Locate the cell with the specified text and output its (X, Y) center coordinate. 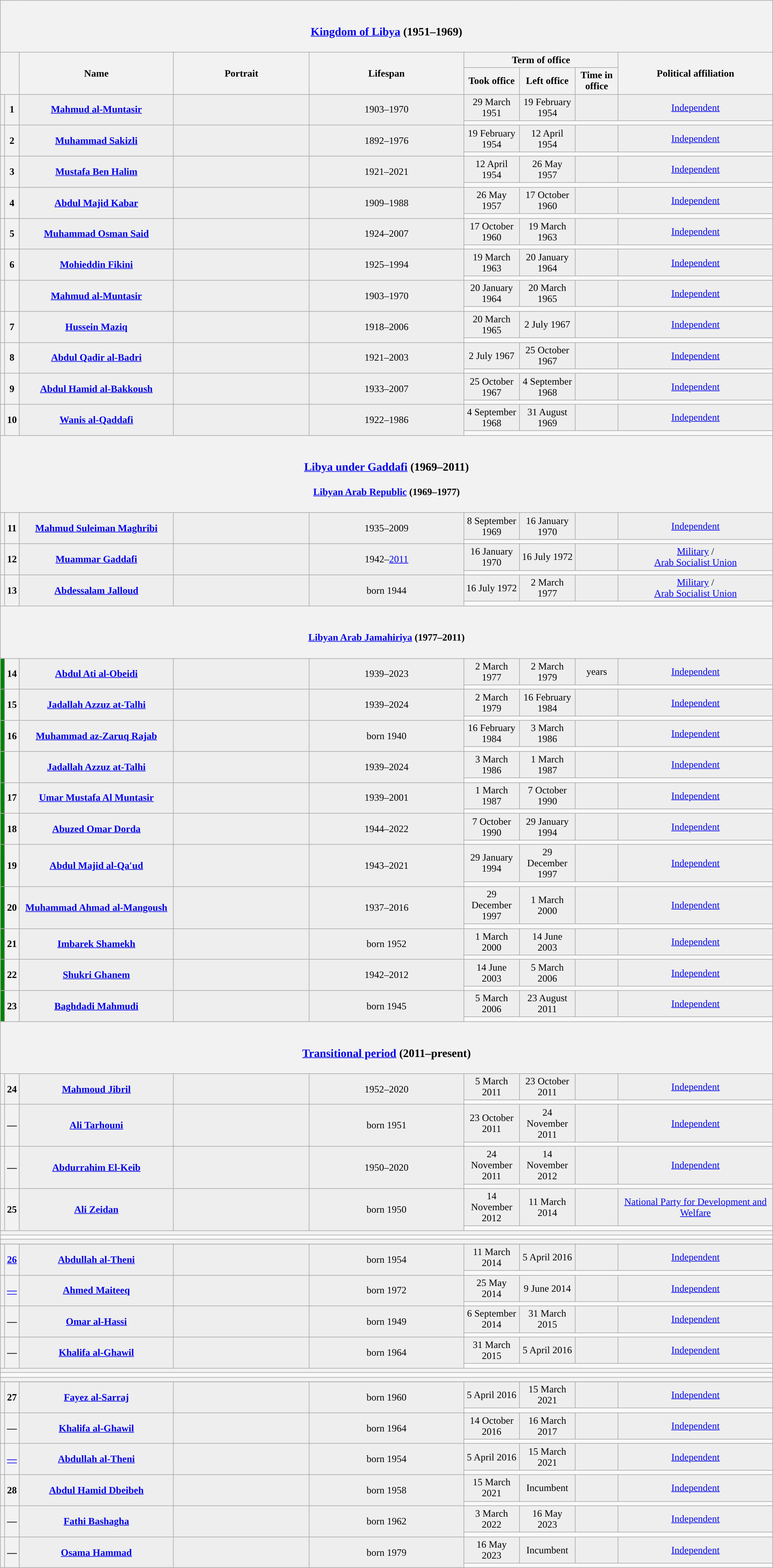
Abdul Ati al-Obeidi (96, 674)
19 (12, 865)
1943–2021 (386, 865)
Baghdadi Mahmudi (96, 1006)
28 (12, 1490)
born 1958 (386, 1490)
1918–2006 (386, 327)
Political affiliation (696, 73)
born 1944 (386, 590)
31 August 1969 (547, 417)
1939–2023 (386, 674)
Fayez al-Sarraj (96, 1397)
5 (12, 234)
18 (12, 829)
Took office (492, 81)
Lifespan (386, 73)
Abdul Hamid al-Bakkoush (96, 389)
Fathi Bashagha (96, 1521)
1909–1988 (386, 203)
1921–2021 (386, 172)
17 (12, 798)
1892–1976 (386, 141)
1950–2020 (386, 1167)
Osama Hammad (96, 1552)
14 October 2016 (492, 1426)
Mahmoud Jibril (96, 1089)
Abdul Qadir al-Badri (96, 358)
7 (12, 327)
years (597, 672)
1937–2016 (386, 908)
1942–2011 (386, 559)
22 (12, 975)
14 (12, 674)
1935–2009 (386, 528)
1939–2001 (386, 798)
born 1952 (386, 944)
Ali Zeidan (96, 1209)
10 (12, 420)
Hussein Maziq (96, 327)
Muammar Gaddafi (96, 559)
Transitional period (2011–present) (386, 1047)
27 (12, 1397)
National Party for Development and Welfare (696, 1207)
12 (12, 559)
born 1940 (386, 736)
1944–2022 (386, 829)
20 (12, 908)
9 June 2014 (547, 1288)
9 (12, 389)
1922–1986 (386, 420)
Abdul Majid al-Qa′ud (96, 865)
8 September 1969 (492, 526)
Muhammad Sakizli (96, 141)
Left office (547, 81)
Muhammad Osman Said (96, 234)
Libya under Gaddafi (1969–2011)Libyan Arab Republic (1969–1977) (386, 474)
Portrait (241, 73)
Mustafa Ben Halim (96, 172)
1924–2007 (386, 234)
Ali Tarhouni (96, 1125)
8 (12, 358)
Kingdom of Libya (1951–1969) (386, 26)
Ahmed Maiteeq (96, 1291)
Name (96, 73)
15 (12, 705)
6 September 2014 (492, 1319)
1921–2003 (386, 358)
6 (12, 265)
Shukri Ghanem (96, 975)
born 1945 (386, 1006)
Term of office (541, 60)
25 May 2014 (492, 1288)
Imbarek Shamekh (96, 944)
Abdurrahim El-Keib (96, 1167)
3 March 2022 (492, 1519)
Abdul Hamid Dbeibeh (96, 1490)
2 (12, 141)
Umar Mustafa Al Muntasir (96, 798)
16 (12, 736)
4 (12, 203)
born 1962 (386, 1521)
1925–1994 (386, 265)
5 March 2011 (492, 1086)
11 (12, 528)
29 March 1951 (492, 108)
Mahmud Suleiman Maghribi (96, 528)
born 1960 (386, 1397)
21 (12, 944)
born 1951 (386, 1125)
Muhammad az-Zaruq Rajab (96, 736)
Omar al-Hassi (96, 1321)
1933–2007 (386, 389)
1952–2020 (386, 1089)
Abdul Majid Kabar (96, 203)
13 (12, 590)
Libyan Arab Jamahiriya (1977–2011) (386, 632)
16 March 2017 (547, 1426)
25 (12, 1209)
23 (12, 1006)
Abuzed Omar Dorda (96, 829)
3 (12, 172)
Muhammad Ahmad al-Mangoush (96, 908)
born 1972 (386, 1291)
Wanis al-Qaddafi (96, 420)
born 1950 (386, 1209)
1 (12, 110)
Time in office (597, 81)
Abdessalam Jalloud (96, 590)
born 1979 (386, 1552)
24 (12, 1089)
Mohieddin Fikini (96, 265)
23 August 2011 (547, 1004)
born 1949 (386, 1321)
1942–2012 (386, 975)
26 (12, 1260)
